Detect which cell encompasses the target text, then output its (x, y) center coordinate. 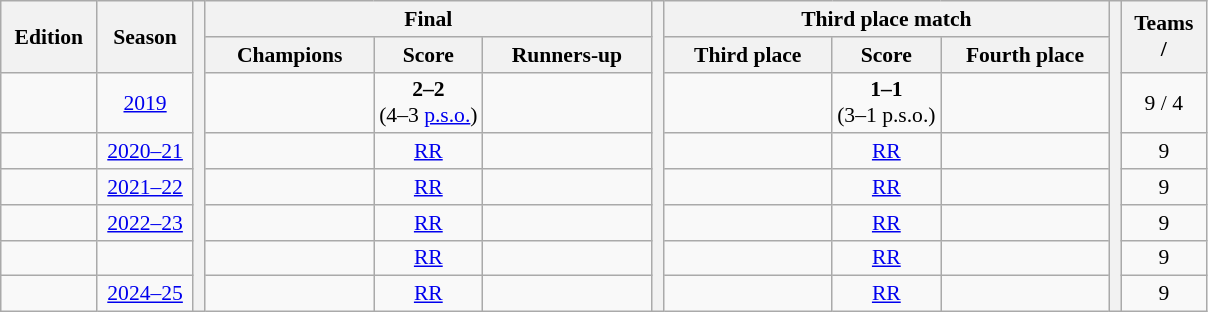
2–2(4–3 p.s.o.) (428, 102)
Champions (290, 55)
2020–21 (145, 152)
Teams / (1164, 36)
Third place match (886, 19)
9 / 4 (1164, 102)
Runners-up (568, 55)
2022–23 (145, 223)
Final (428, 19)
Third place (748, 55)
Fourth place (1026, 55)
Season (145, 36)
2024–25 (145, 294)
1–1 (3–1 p.s.o.) (886, 102)
2021–22 (145, 187)
2019 (145, 102)
Edition (49, 36)
